Capture the cell that displays the provided text and extract its (X, Y) central coordinate. 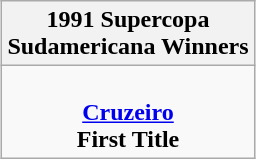
1991 SupercopaSudamericana Winners (128, 34)
CruzeiroFirst Title (128, 112)
